From the cell containing the given text, extract its center point as (X, Y) coordinate. 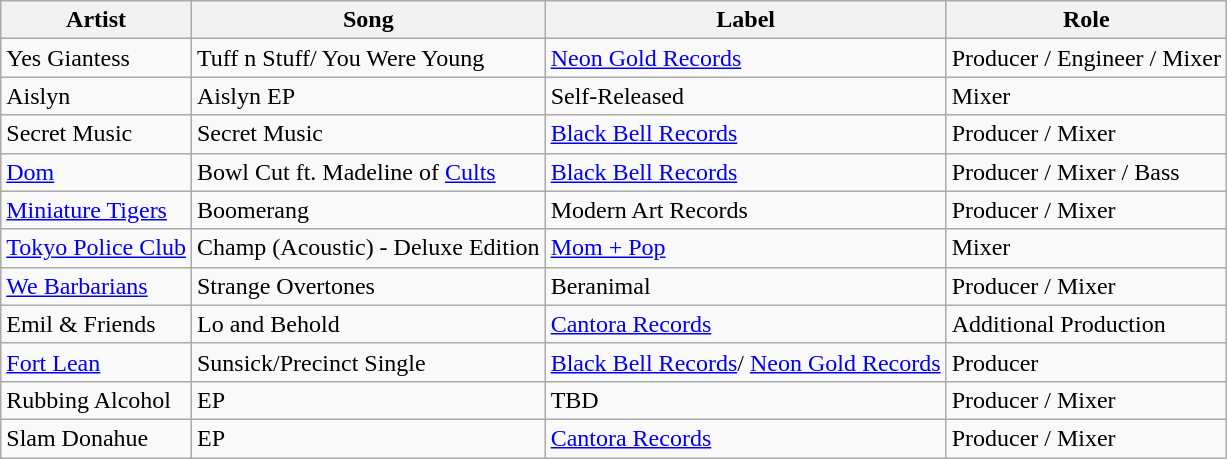
Lo and Behold (368, 324)
Neon Gold Records (746, 58)
Rubbing Alcohol (96, 400)
Producer / Mixer / Bass (1086, 172)
Label (746, 20)
Emil & Friends (96, 324)
Self-Released (746, 96)
Champ (Acoustic) - Deluxe Edition (368, 248)
Additional Production (1086, 324)
Miniature Tigers (96, 210)
We Barbarians (96, 286)
Producer (1086, 362)
Role (1086, 20)
Strange Overtones (368, 286)
Dom (96, 172)
Beranimal (746, 286)
TBD (746, 400)
Aislyn EP (368, 96)
Sunsick/Precinct Single (368, 362)
Black Bell Records/ Neon Gold Records (746, 362)
Boomerang (368, 210)
Tuff n Stuff/ You Were Young (368, 58)
Modern Art Records (746, 210)
Tokyo Police Club (96, 248)
Producer / Engineer / Mixer (1086, 58)
Song (368, 20)
Bowl Cut ft. Madeline of Cults (368, 172)
Slam Donahue (96, 438)
Aislyn (96, 96)
Yes Giantess (96, 58)
Mom + Pop (746, 248)
Artist (96, 20)
Fort Lean (96, 362)
